Identify which cell holds the provided text, then report its [X, Y] central coordinate. 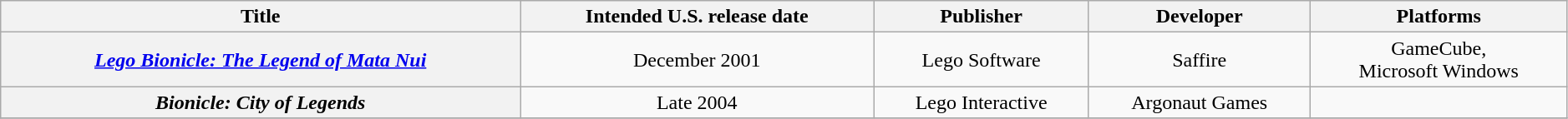
Publisher [981, 17]
Intended U.S. release date [697, 17]
Late 2004 [697, 102]
Platforms [1439, 17]
Lego Software [981, 60]
Lego Interactive [981, 102]
Developer [1200, 17]
GameCube,Microsoft Windows [1439, 60]
Bionicle: City of Legends [261, 102]
Lego Bionicle: The Legend of Mata Nui [261, 60]
Title [261, 17]
Saffire [1200, 60]
December 2001 [697, 60]
Argonaut Games [1200, 102]
